Scan for the cell matching the given text and deliver its [x, y] coordinate at center. 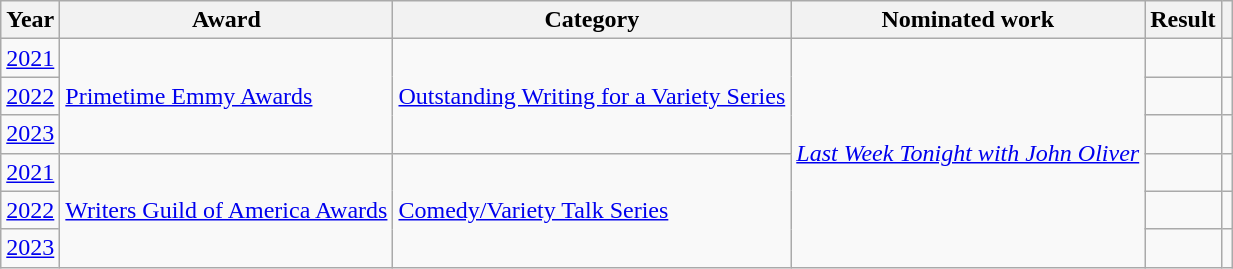
Category [592, 20]
Award [226, 20]
Writers Guild of America Awards [226, 210]
Nominated work [968, 20]
Comedy/Variety Talk Series [592, 210]
Last Week Tonight with John Oliver [968, 153]
Year [30, 20]
Primetime Emmy Awards [226, 96]
Result [1183, 20]
Outstanding Writing for a Variety Series [592, 96]
